Search for the cell housing the specified text and yield its (X, Y) center coordinate. 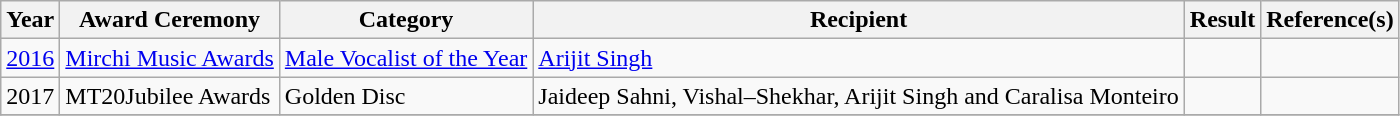
Mirchi Music Awards (170, 58)
Reference(s) (1330, 20)
2017 (30, 96)
Jaideep Sahni, Vishal–Shekhar, Arijit Singh and Caralisa Monteiro (858, 96)
Category (406, 20)
Year (30, 20)
2016 (30, 58)
Award Ceremony (170, 20)
Golden Disc (406, 96)
Male Vocalist of the Year (406, 58)
Recipient (858, 20)
Result (1222, 20)
Arijit Singh (858, 58)
MT20Jubilee Awards (170, 96)
